Pinpoint the cell where the given text exists, returning its [X, Y] midpoint coordinate. 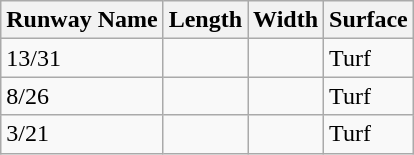
13/31 [82, 58]
Runway Name [82, 20]
Length [205, 20]
Width [286, 20]
3/21 [82, 134]
Surface [369, 20]
8/26 [82, 96]
